Return [x, y] of the center of cell containing provided text 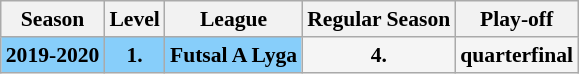
Regular Season [378, 19]
4. [378, 55]
2019-2020 [53, 55]
Futsal A Lyga [234, 55]
Season [53, 19]
Play-off [516, 19]
Level [134, 19]
1. [134, 55]
League [234, 19]
quarterfinal [516, 55]
